Determine the [X, Y] coordinate at the center of the cell enclosing the given text.  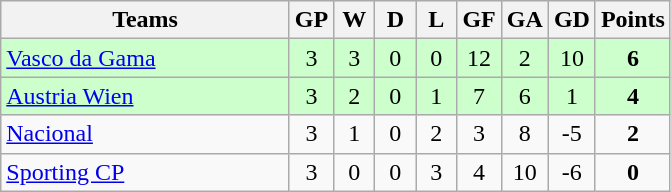
Points [632, 20]
GF [479, 20]
Vasco da Gama [146, 58]
Sporting CP [146, 172]
GP [311, 20]
D [396, 20]
Nacional [146, 134]
Teams [146, 20]
7 [479, 96]
12 [479, 58]
8 [524, 134]
GA [524, 20]
-6 [572, 172]
Austria Wien [146, 96]
L [436, 20]
GD [572, 20]
-5 [572, 134]
W [354, 20]
